Output the [x, y] coordinate of the center of the cell containing the given text.  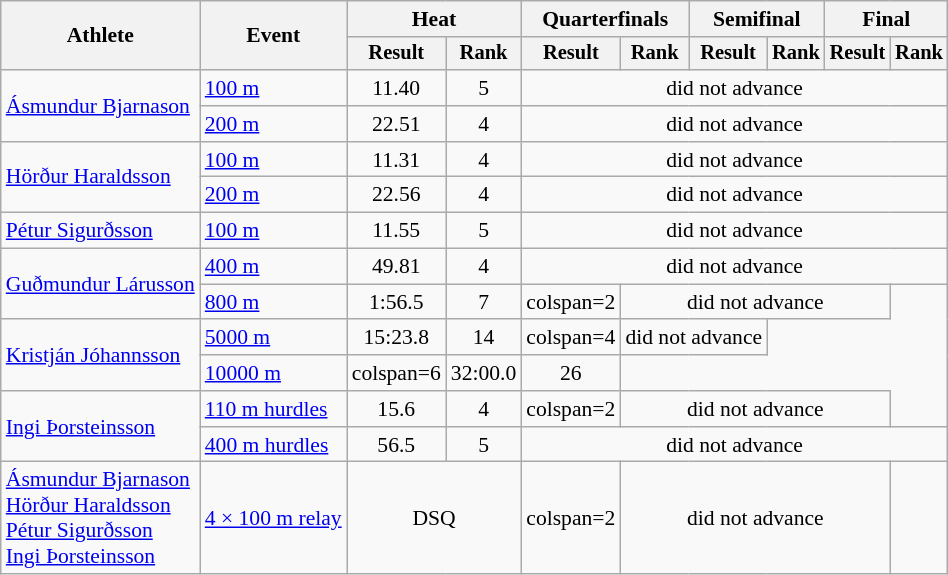
Hörður Haraldsson [100, 178]
22.56 [396, 195]
Event [274, 36]
10000 m [274, 373]
colspan=6 [396, 373]
56.5 [396, 445]
Pétur Sigurðsson [100, 231]
15.6 [396, 409]
11.55 [396, 231]
colspan=4 [570, 338]
110 m hurdles [274, 409]
49.81 [396, 267]
Ásmundur BjarnasonHörður HaraldssonPétur SigurðssonIngi Þorsteinsson [100, 518]
5000 m [274, 338]
Athlete [100, 36]
Guðmundur Lárusson [100, 284]
15:23.8 [396, 338]
1:56.5 [396, 302]
400 m hurdles [274, 445]
800 m [274, 302]
Ásmundur Bjarnason [100, 106]
26 [570, 373]
32:00.0 [484, 373]
Semifinal [757, 19]
Ingi Þorsteinsson [100, 426]
Final [886, 19]
400 m [274, 267]
14 [484, 338]
Kristján Jóhannsson [100, 356]
11.31 [396, 160]
4 × 100 m relay [274, 518]
11.40 [396, 88]
DSQ [434, 518]
Quarterfinals [605, 19]
22.51 [396, 124]
Heat [434, 19]
7 [484, 302]
